Return the [x, y] coordinate for the center point of the cell that contains the specified text.  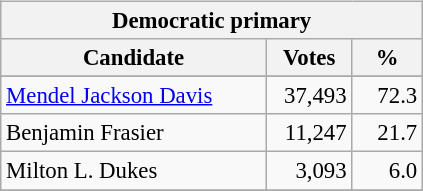
Votes [309, 58]
6.0 [388, 171]
37,493 [309, 96]
Democratic primary [212, 21]
Candidate [134, 58]
Mendel Jackson Davis [134, 96]
Benjamin Frasier [134, 133]
Milton L. Dukes [134, 171]
21.7 [388, 133]
11,247 [309, 133]
% [388, 58]
72.3 [388, 96]
3,093 [309, 171]
